Find where the given text appears and provide that cell's center as (X, Y) coordinate. 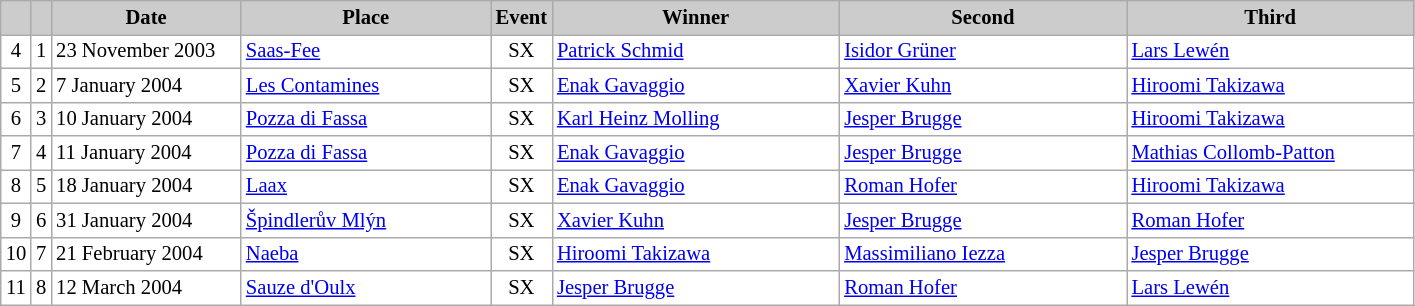
11 January 2004 (146, 153)
Winner (696, 17)
11 (16, 287)
Second (982, 17)
Event (522, 17)
31 January 2004 (146, 220)
Date (146, 17)
Isidor Grüner (982, 51)
Patrick Schmid (696, 51)
Saas-Fee (366, 51)
Massimiliano Iezza (982, 254)
Mathias Collomb-Patton (1270, 153)
10 January 2004 (146, 119)
3 (41, 119)
Karl Heinz Molling (696, 119)
Naeba (366, 254)
Laax (366, 186)
Third (1270, 17)
9 (16, 220)
23 November 2003 (146, 51)
Špindlerův Mlýn (366, 220)
7 January 2004 (146, 85)
10 (16, 254)
Sauze d'Oulx (366, 287)
18 January 2004 (146, 186)
1 (41, 51)
21 February 2004 (146, 254)
Place (366, 17)
Les Contamines (366, 85)
2 (41, 85)
12 March 2004 (146, 287)
